Extract the (x, y) coordinate from the center of the cell holding the provided text.  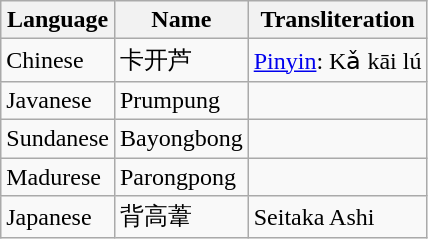
Seitaka Ashi (338, 218)
Madurese (58, 177)
Sundanese (58, 138)
Pinyin: Kǎ kāi lú (338, 60)
Language (58, 20)
Prumpung (181, 100)
Bayongbong (181, 138)
Chinese (58, 60)
卡开芦 (181, 60)
Transliteration (338, 20)
背高葦 (181, 218)
Javanese (58, 100)
Name (181, 20)
Parongpong (181, 177)
Japanese (58, 218)
